Capture the cell that displays the provided text and extract its (X, Y) central coordinate. 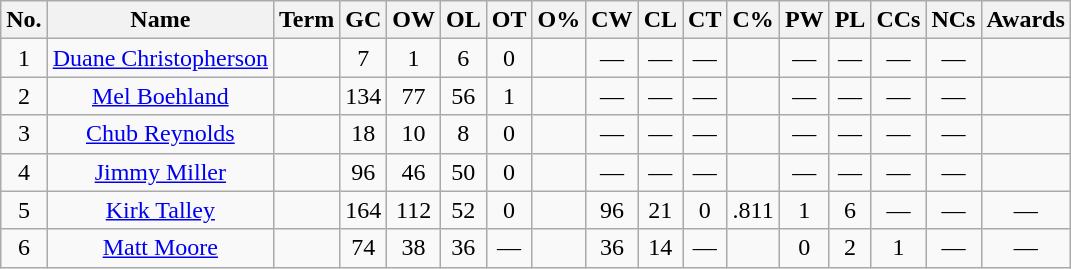
OL (463, 20)
C% (753, 20)
56 (463, 96)
46 (414, 172)
CW (612, 20)
Name (160, 20)
Kirk Talley (160, 210)
Term (307, 20)
GC (364, 20)
21 (660, 210)
50 (463, 172)
Duane Christopherson (160, 58)
CT (705, 20)
PL (850, 20)
52 (463, 210)
38 (414, 248)
77 (414, 96)
NCs (954, 20)
18 (364, 134)
Chub Reynolds (160, 134)
3 (24, 134)
.811 (753, 210)
OT (509, 20)
No. (24, 20)
OW (414, 20)
74 (364, 248)
134 (364, 96)
CCs (898, 20)
Mel Boehland (160, 96)
7 (364, 58)
4 (24, 172)
Jimmy Miller (160, 172)
14 (660, 248)
8 (463, 134)
O% (559, 20)
PW (804, 20)
CL (660, 20)
Awards (1026, 20)
5 (24, 210)
112 (414, 210)
10 (414, 134)
164 (364, 210)
Matt Moore (160, 248)
